Output the [x, y] coordinate of the center of the cell containing the given text.  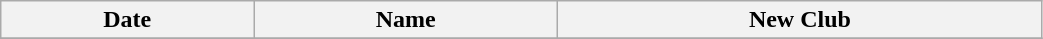
New Club [800, 20]
Date [128, 20]
Name [406, 20]
